For the text-containing cell, return its midpoint in (x, y) coordinate format. 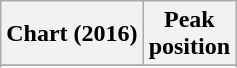
Peakposition (189, 34)
Chart (2016) (72, 34)
